For the text-containing cell, return its midpoint in (X, Y) coordinate format. 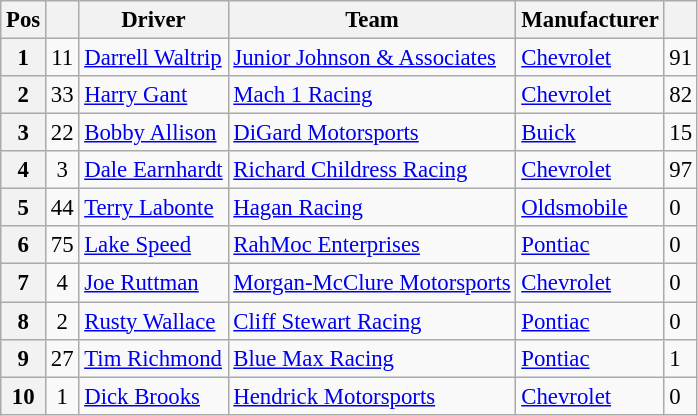
Buick (590, 133)
9 (24, 358)
10 (24, 396)
Team (372, 20)
11 (62, 58)
Bobby Allison (154, 133)
Blue Max Racing (372, 358)
22 (62, 133)
Lake Speed (154, 245)
Rusty Wallace (154, 321)
7 (24, 283)
6 (24, 245)
Mach 1 Racing (372, 95)
Darrell Waltrip (154, 58)
Manufacturer (590, 20)
Joe Ruttman (154, 283)
27 (62, 358)
Harry Gant (154, 95)
5 (24, 208)
RahMoc Enterprises (372, 245)
75 (62, 245)
Oldsmobile (590, 208)
Cliff Stewart Racing (372, 321)
Dale Earnhardt (154, 170)
33 (62, 95)
Junior Johnson & Associates (372, 58)
DiGard Motorsports (372, 133)
Hendrick Motorsports (372, 396)
Pos (24, 20)
Richard Childress Racing (372, 170)
91 (680, 58)
Dick Brooks (154, 396)
Tim Richmond (154, 358)
15 (680, 133)
Morgan-McClure Motorsports (372, 283)
97 (680, 170)
44 (62, 208)
82 (680, 95)
Terry Labonte (154, 208)
Driver (154, 20)
Hagan Racing (372, 208)
8 (24, 321)
